Extract the [x, y] coordinate from the center of the cell holding the provided text.  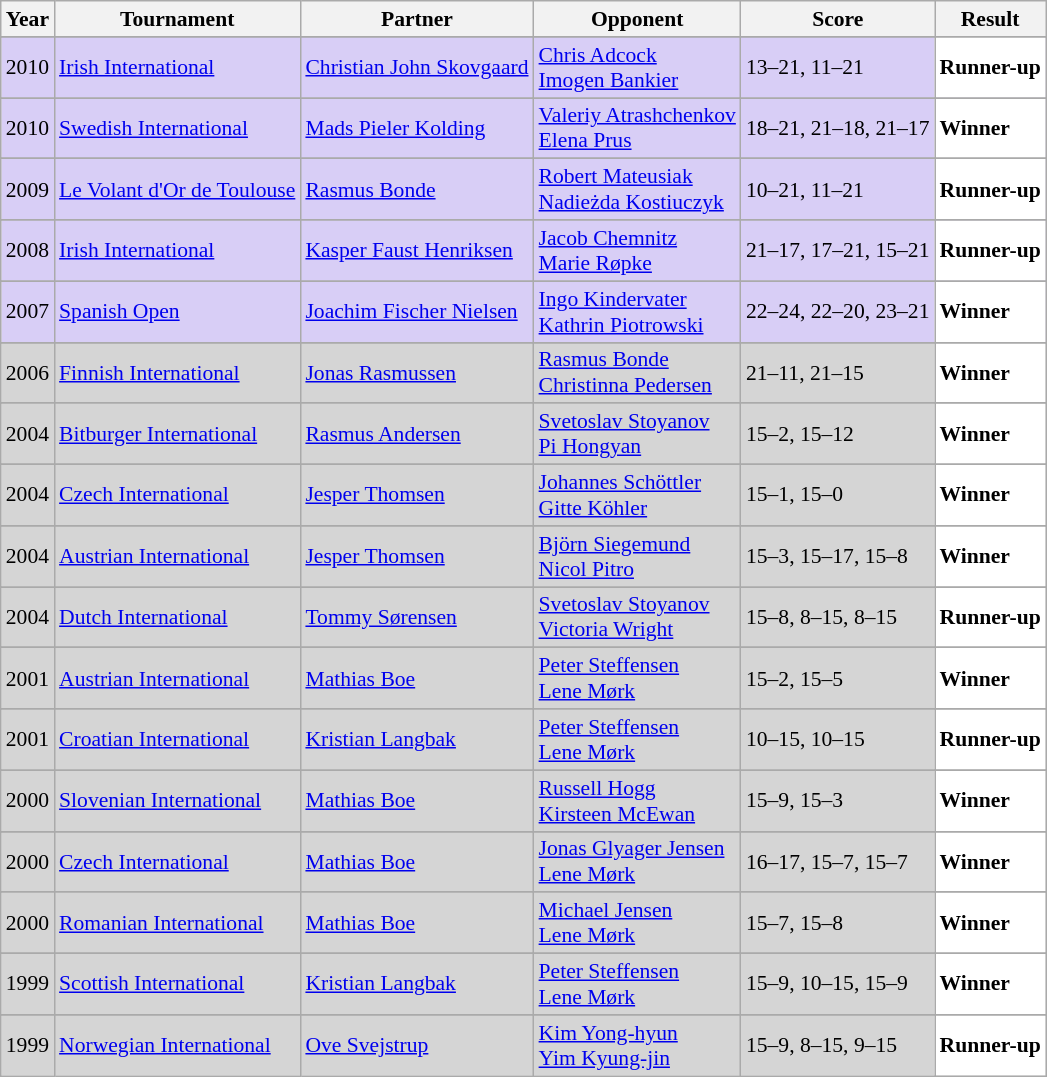
Result [990, 19]
Finnish International [177, 372]
15–9, 8–15, 9–15 [838, 1046]
Jacob Chemnitz Marie Røpke [638, 250]
15–2, 15–5 [838, 678]
Jonas Glyager Jensen Lene Mørk [638, 862]
Robert Mateusiak Nadieżda Kostiuczyk [638, 190]
Slovenian International [177, 800]
15–7, 15–8 [838, 924]
Le Volant d'Or de Toulouse [177, 190]
Tommy Sørensen [416, 618]
2009 [28, 190]
Kasper Faust Henriksen [416, 250]
Year [28, 19]
Romanian International [177, 924]
10–15, 10–15 [838, 740]
Joachim Fischer Nielsen [416, 312]
Svetoslav Stoyanov Pi Hongyan [638, 434]
Scottish International [177, 984]
Bitburger International [177, 434]
Russell Hogg Kirsteen McEwan [638, 800]
Kim Yong-hyun Yim Kyung-jin [638, 1046]
Norwegian International [177, 1046]
2007 [28, 312]
15–1, 15–0 [838, 496]
Swedish International [177, 128]
Valeriy Atrashchenkov Elena Prus [638, 128]
Partner [416, 19]
Tournament [177, 19]
Opponent [638, 19]
2006 [28, 372]
15–3, 15–17, 15–8 [838, 556]
Michael Jensen Lene Mørk [638, 924]
Svetoslav Stoyanov Victoria Wright [638, 618]
22–24, 22–20, 23–21 [838, 312]
15–2, 15–12 [838, 434]
Rasmus Andersen [416, 434]
15–8, 8–15, 8–15 [838, 618]
21–11, 21–15 [838, 372]
Rasmus Bonde Christinna Pedersen [638, 372]
10–21, 11–21 [838, 190]
Johannes Schöttler Gitte Köhler [638, 496]
Jonas Rasmussen [416, 372]
Score [838, 19]
Ove Svejstrup [416, 1046]
15–9, 15–3 [838, 800]
Dutch International [177, 618]
Christian John Skovgaard [416, 68]
Croatian International [177, 740]
15–9, 10–15, 15–9 [838, 984]
Spanish Open [177, 312]
Chris Adcock Imogen Bankier [638, 68]
13–21, 11–21 [838, 68]
21–17, 17–21, 15–21 [838, 250]
Ingo Kindervater Kathrin Piotrowski [638, 312]
16–17, 15–7, 15–7 [838, 862]
Rasmus Bonde [416, 190]
2008 [28, 250]
Björn Siegemund Nicol Pitro [638, 556]
Mads Pieler Kolding [416, 128]
18–21, 21–18, 21–17 [838, 128]
